Locate the cell with the specified text and output its (x, y) center coordinate. 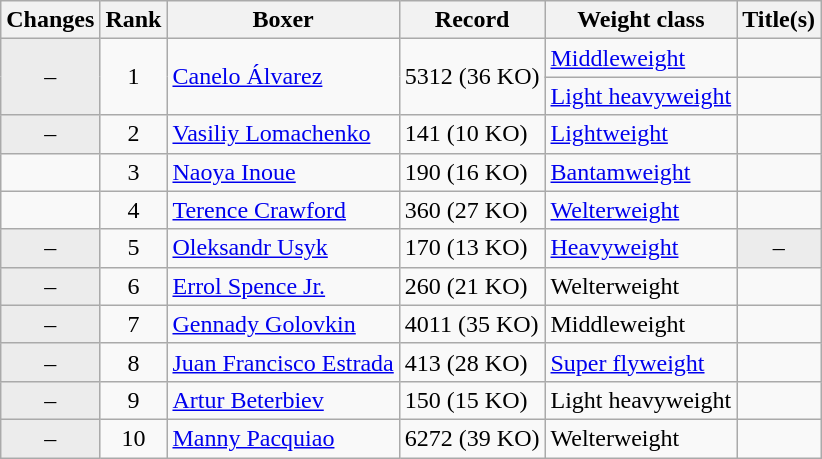
Lightweight (641, 134)
141 (10 KO) (472, 134)
Bantamweight (641, 172)
Juan Francisco Estrada (283, 362)
413 (28 KO) (472, 362)
6 (134, 286)
260 (21 KO) (472, 286)
360 (27 KO) (472, 210)
9 (134, 400)
2 (134, 134)
190 (16 KO) (472, 172)
Artur Beterbiev (283, 400)
7 (134, 324)
Rank (134, 20)
6272 (39 KO) (472, 438)
Errol Spence Jr. (283, 286)
Weight class (641, 20)
170 (13 KO) (472, 248)
4 (134, 210)
3 (134, 172)
Vasiliy Lomachenko (283, 134)
150 (15 KO) (472, 400)
Canelo Álvarez (283, 77)
10 (134, 438)
Manny Pacquiao (283, 438)
Heavyweight (641, 248)
4011 (35 KO) (472, 324)
Record (472, 20)
Naoya Inoue (283, 172)
Title(s) (779, 20)
Terence Crawford (283, 210)
Super flyweight (641, 362)
5 (134, 248)
Gennady Golovkin (283, 324)
Boxer (283, 20)
1 (134, 77)
5312 (36 KO) (472, 77)
Oleksandr Usyk (283, 248)
Changes (50, 20)
8 (134, 362)
